Locate the cell with the specified text and output its [x, y] center coordinate. 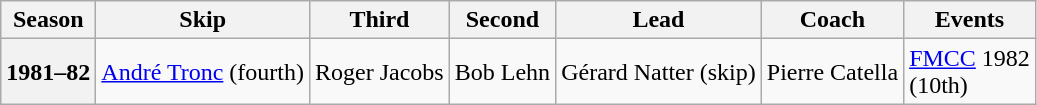
Bob Lehn [502, 72]
Skip [203, 20]
Second [502, 20]
Season [48, 20]
1981–82 [48, 72]
Roger Jacobs [380, 72]
FMCC 1982 (10th) [970, 72]
Pierre Catella [832, 72]
Lead [659, 20]
Gérard Natter (skip) [659, 72]
Coach [832, 20]
André Tronc (fourth) [203, 72]
Third [380, 20]
Events [970, 20]
